Return [X, Y] of the center of cell containing provided text 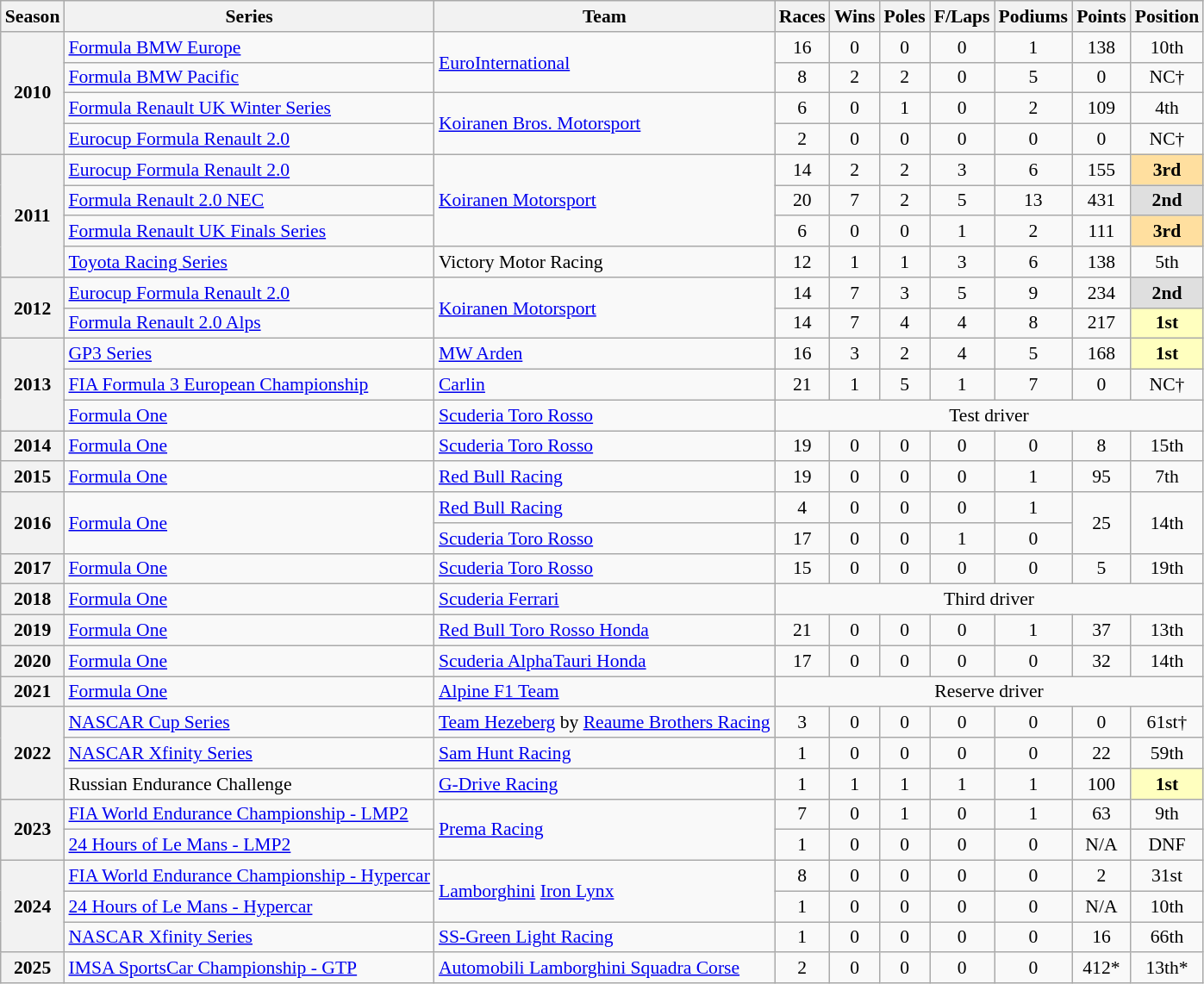
25 [1101, 522]
15th [1167, 446]
Team [605, 16]
109 [1101, 109]
2024 [33, 906]
Test driver [989, 415]
19th [1167, 569]
2025 [33, 968]
111 [1101, 232]
Wins [855, 16]
Carlin [605, 385]
2010 [33, 93]
G-Drive Racing [605, 784]
Position [1167, 16]
2011 [33, 215]
IMSA SportsCar Championship - GTP [248, 968]
Red Bull Toro Rosso Honda [605, 631]
GP3 Series [248, 354]
Victory Motor Racing [605, 262]
Scuderia AlphaTauri Honda [605, 661]
MW Arden [605, 354]
Formula Renault 2.0 Alps [248, 323]
15 [802, 569]
F/Laps [962, 16]
234 [1101, 293]
24 Hours of Le Mans - Hypercar [248, 906]
13th* [1167, 968]
Russian Endurance Challenge [248, 784]
9 [1034, 293]
61st† [1167, 723]
5th [1167, 262]
9th [1167, 814]
NASCAR Cup Series [248, 723]
Lamborghini Iron Lynx [605, 891]
Team Hezeberg by Reaume Brothers Racing [605, 723]
2020 [33, 661]
168 [1101, 354]
2022 [33, 753]
24 Hours of Le Mans - LMP2 [248, 845]
66th [1167, 937]
95 [1101, 477]
Points [1101, 16]
59th [1167, 753]
13th [1167, 631]
2016 [33, 522]
Formula Renault UK Finals Series [248, 232]
12 [802, 262]
Toyota Racing Series [248, 262]
7th [1167, 477]
Formula Renault UK Winter Series [248, 109]
EuroInternational [605, 62]
2018 [33, 600]
Formula BMW Europe [248, 47]
Formula Renault 2.0 NEC [248, 201]
2013 [33, 384]
SS-Green Light Racing [605, 937]
100 [1101, 784]
20 [802, 201]
Third driver [989, 600]
Season [33, 16]
217 [1101, 323]
Scuderia Ferrari [605, 600]
Koiranen Bros. Motorsport [605, 124]
Automobili Lamborghini Squadra Corse [605, 968]
22 [1101, 753]
2023 [33, 829]
63 [1101, 814]
37 [1101, 631]
2017 [33, 569]
412* [1101, 968]
FIA World Endurance Championship - Hypercar [248, 876]
Alpine F1 Team [605, 692]
431 [1101, 201]
Series [248, 16]
2014 [33, 446]
FIA Formula 3 European Championship [248, 385]
Prema Racing [605, 829]
DNF [1167, 845]
2021 [33, 692]
Formula BMW Pacific [248, 78]
31st [1167, 876]
Poles [905, 16]
Sam Hunt Racing [605, 753]
13 [1034, 201]
2019 [33, 631]
32 [1101, 661]
Races [802, 16]
155 [1101, 170]
Reserve driver [989, 692]
2015 [33, 477]
Podiums [1034, 16]
FIA World Endurance Championship - LMP2 [248, 814]
4th [1167, 109]
2012 [33, 308]
